Extract the [X, Y] coordinate from the center of the cell holding the provided text.  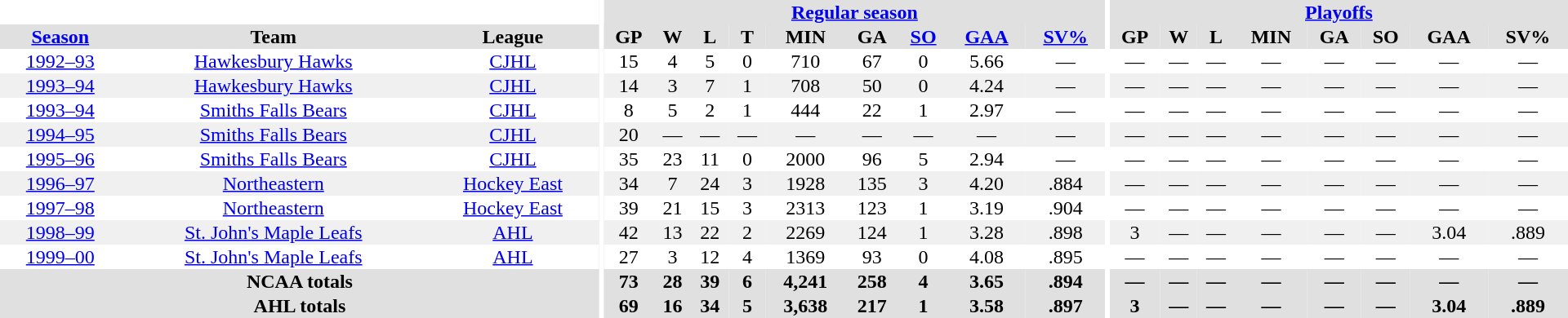
24 [710, 183]
708 [805, 86]
3.58 [987, 306]
Season [60, 37]
.895 [1066, 257]
96 [872, 159]
28 [673, 281]
1995–96 [60, 159]
1998–99 [60, 232]
1996–97 [60, 183]
1999–00 [60, 257]
8 [629, 110]
AHL totals [300, 306]
73 [629, 281]
11 [710, 159]
1997–98 [60, 208]
.894 [1066, 281]
6 [747, 281]
50 [872, 86]
1928 [805, 183]
123 [872, 208]
T [747, 37]
3.28 [987, 232]
4.24 [987, 86]
93 [872, 257]
20 [629, 135]
69 [629, 306]
3.19 [987, 208]
1992–93 [60, 61]
4.20 [987, 183]
16 [673, 306]
2313 [805, 208]
710 [805, 61]
14 [629, 86]
Regular season [854, 12]
.897 [1066, 306]
124 [872, 232]
1994–95 [60, 135]
4.08 [987, 257]
27 [629, 257]
2269 [805, 232]
67 [872, 61]
5.66 [987, 61]
4,241 [805, 281]
13 [673, 232]
.904 [1066, 208]
2.94 [987, 159]
42 [629, 232]
35 [629, 159]
2.97 [987, 110]
Team [274, 37]
258 [872, 281]
2000 [805, 159]
444 [805, 110]
League [513, 37]
23 [673, 159]
.884 [1066, 183]
21 [673, 208]
135 [872, 183]
1369 [805, 257]
3.65 [987, 281]
3,638 [805, 306]
.898 [1066, 232]
Playoffs [1339, 12]
NCAA totals [300, 281]
217 [872, 306]
12 [710, 257]
